For the text-containing cell, return its midpoint in [x, y] coordinate format. 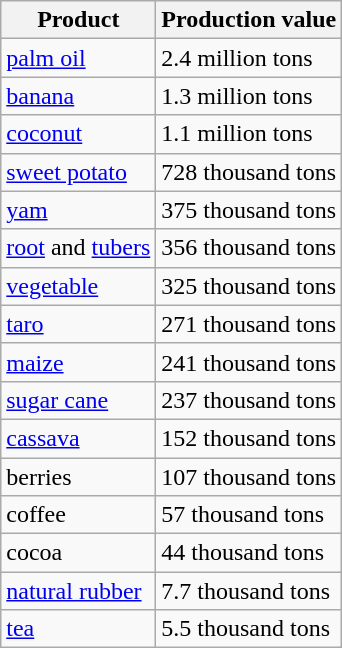
1.3 million tons [249, 96]
2.4 million tons [249, 58]
Production value [249, 20]
44 thousand tons [249, 553]
tea [78, 629]
coconut [78, 134]
107 thousand tons [249, 477]
325 thousand tons [249, 286]
7.7 thousand tons [249, 591]
cassava [78, 438]
maize [78, 362]
vegetable [78, 286]
natural rubber [78, 591]
728 thousand tons [249, 172]
375 thousand tons [249, 210]
356 thousand tons [249, 248]
237 thousand tons [249, 400]
sweet potato [78, 172]
1.1 million tons [249, 134]
palm oil [78, 58]
271 thousand tons [249, 324]
coffee [78, 515]
cocoa [78, 553]
banana [78, 96]
sugar cane [78, 400]
berries [78, 477]
taro [78, 324]
yam [78, 210]
57 thousand tons [249, 515]
5.5 thousand tons [249, 629]
Product [78, 20]
241 thousand tons [249, 362]
root and tubers [78, 248]
152 thousand tons [249, 438]
